Determine the [X, Y] coordinate at the center of the cell enclosing the given text.  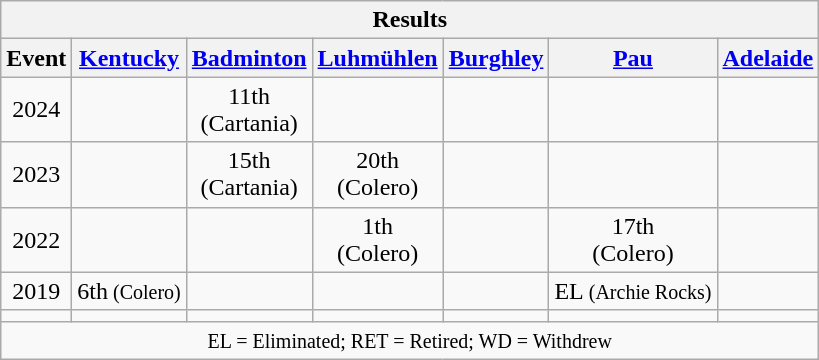
Burghley [496, 58]
6th (Colero) [129, 291]
11th(Cartania) [249, 110]
20th(Colero) [378, 174]
Pau [633, 58]
Luhmühlen [378, 58]
1th(Colero) [378, 240]
Kentucky [129, 58]
2019 [36, 291]
EL (Archie Rocks) [633, 291]
EL = Eliminated; RET = Retired; WD = Withdrew [410, 340]
Results [410, 20]
Adelaide [768, 58]
2024 [36, 110]
Badminton [249, 58]
17th(Colero) [633, 240]
Event [36, 58]
15th(Cartania) [249, 174]
2022 [36, 240]
2023 [36, 174]
